Return the [x, y] coordinate for the center point of the cell that contains the specified text.  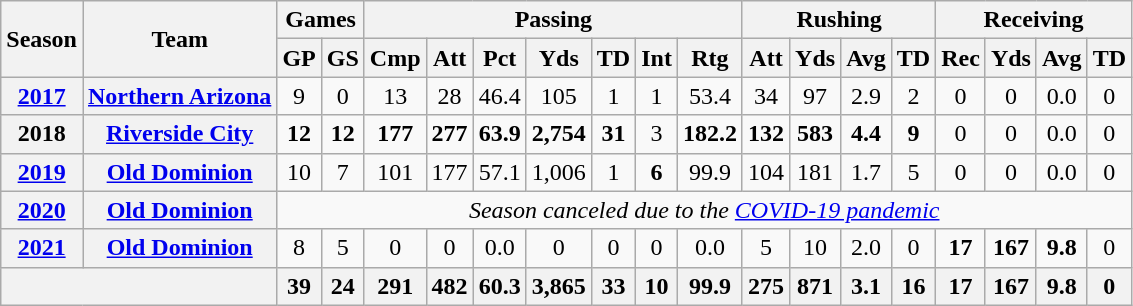
2020 [42, 210]
3,865 [558, 286]
Rec [961, 58]
Season canceled due to the COVID-19 pandemic [704, 210]
Riverside City [179, 134]
2019 [42, 172]
2,754 [558, 134]
Receiving [1034, 20]
13 [395, 96]
2021 [42, 248]
101 [395, 172]
8 [299, 248]
2.0 [866, 248]
63.9 [500, 134]
Passing [553, 20]
3 [657, 134]
Int [657, 58]
60.3 [500, 286]
2017 [42, 96]
1,006 [558, 172]
39 [299, 286]
132 [766, 134]
24 [342, 286]
7 [342, 172]
2018 [42, 134]
53.4 [710, 96]
31 [613, 134]
33 [613, 286]
Games [320, 20]
182.2 [710, 134]
181 [816, 172]
2 [913, 96]
291 [395, 286]
Rtg [710, 58]
97 [816, 96]
583 [816, 134]
6 [657, 172]
871 [816, 286]
Northern Arizona [179, 96]
3.1 [866, 286]
Cmp [395, 58]
Season [42, 39]
275 [766, 286]
277 [450, 134]
28 [450, 96]
Rushing [838, 20]
Team [179, 39]
34 [766, 96]
57.1 [500, 172]
1.7 [866, 172]
GP [299, 58]
2.9 [866, 96]
4.4 [866, 134]
Pct [500, 58]
16 [913, 286]
482 [450, 286]
104 [766, 172]
105 [558, 96]
46.4 [500, 96]
GS [342, 58]
